Find where the given text appears and provide that cell's center as (x, y) coordinate. 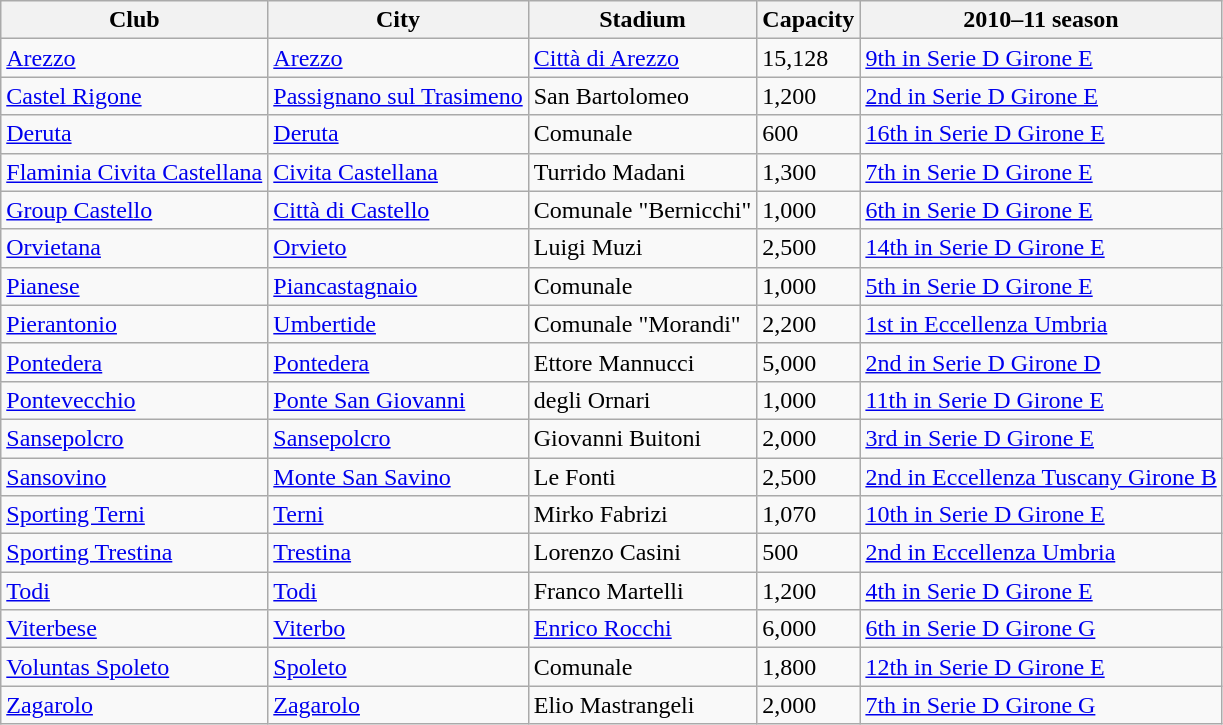
7th in Serie D Girone E (1041, 172)
Luigi Muzi (642, 248)
12th in Serie D Girone E (1041, 667)
Viterbo (398, 629)
10th in Serie D Girone E (1041, 515)
Ettore Mannucci (642, 362)
600 (808, 134)
7th in Serie D Girone G (1041, 705)
Pierantonio (134, 324)
Pontevecchio (134, 400)
Umbertide (398, 324)
Lorenzo Casini (642, 553)
2nd in Serie D Girone D (1041, 362)
Turrido Madani (642, 172)
11th in Serie D Girone E (1041, 400)
16th in Serie D Girone E (1041, 134)
Terni (398, 515)
2,200 (808, 324)
Pianese (134, 286)
Mirko Fabrizi (642, 515)
Comunale "Bernicchi" (642, 210)
Civita Castellana (398, 172)
Enrico Rocchi (642, 629)
City (398, 20)
Viterbese (134, 629)
Piancastagnaio (398, 286)
San Bartolomeo (642, 96)
9th in Serie D Girone E (1041, 58)
3rd in Serie D Girone E (1041, 438)
1,300 (808, 172)
Città di Arezzo (642, 58)
1st in Eccellenza Umbria (1041, 324)
Castel Rigone (134, 96)
1,070 (808, 515)
5,000 (808, 362)
degli Ornari (642, 400)
6,000 (808, 629)
5th in Serie D Girone E (1041, 286)
2010–11 season (1041, 20)
500 (808, 553)
Orvieto (398, 248)
2nd in Eccellenza Umbria (1041, 553)
Sansovino (134, 477)
Orvietana (134, 248)
2nd in Eccellenza Tuscany Girone B (1041, 477)
Trestina (398, 553)
Group Castello (134, 210)
Le Fonti (642, 477)
Giovanni Buitoni (642, 438)
Città di Castello (398, 210)
4th in Serie D Girone E (1041, 591)
1,800 (808, 667)
Sporting Trestina (134, 553)
Monte San Savino (398, 477)
Comunale "Morandi" (642, 324)
Passignano sul Trasimeno (398, 96)
Capacity (808, 20)
Sporting Terni (134, 515)
Spoleto (398, 667)
Voluntas Spoleto (134, 667)
Franco Martelli (642, 591)
6th in Serie D Girone E (1041, 210)
6th in Serie D Girone G (1041, 629)
15,128 (808, 58)
Elio Mastrangeli (642, 705)
Flaminia Civita Castellana (134, 172)
Ponte San Giovanni (398, 400)
Club (134, 20)
2nd in Serie D Girone E (1041, 96)
Stadium (642, 20)
14th in Serie D Girone E (1041, 248)
